Search for the cell housing the specified text and yield its [x, y] center coordinate. 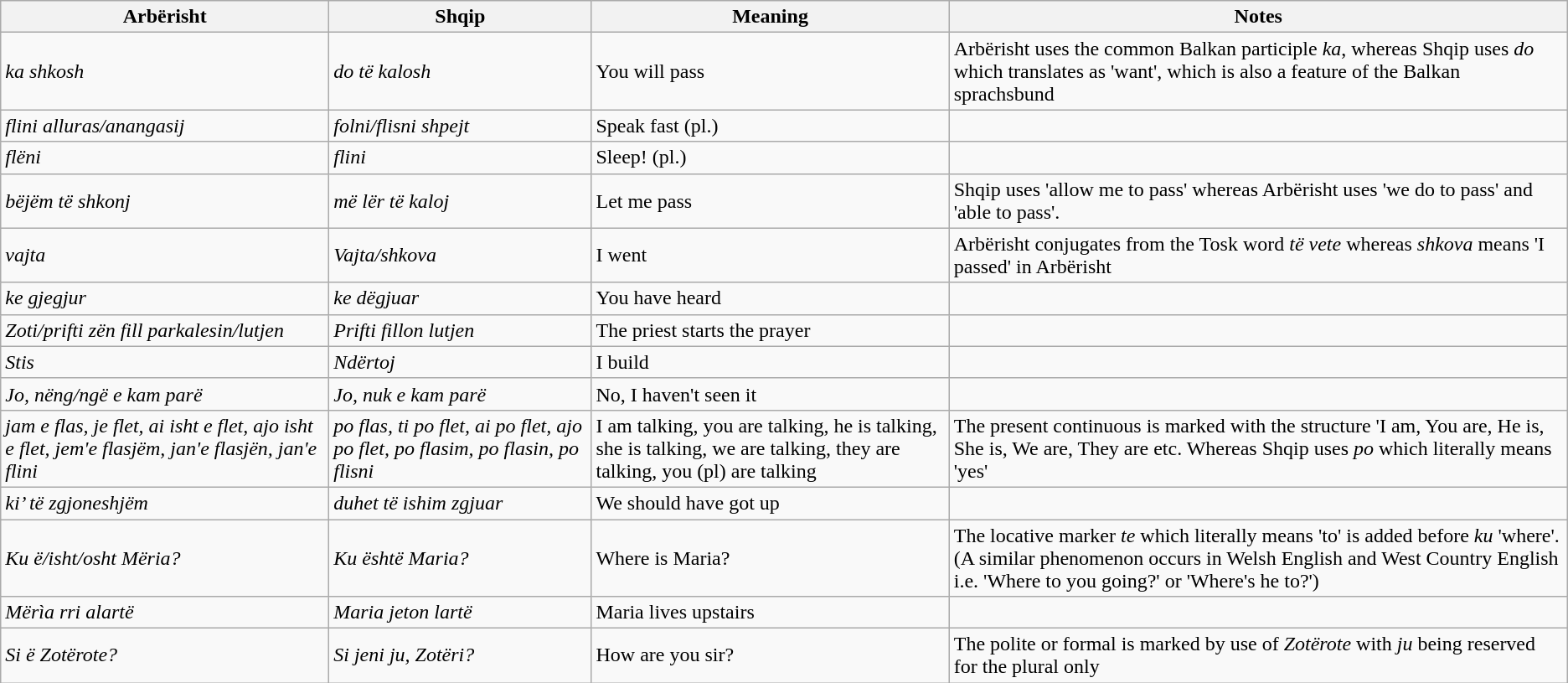
Si ë Zotërote? [165, 655]
ke gjegjur [165, 298]
Stis [165, 362]
Where is Maria? [771, 558]
No, I haven't seen it [771, 394]
ki’ të zgjoneshjëm [165, 503]
Shqip [461, 17]
folni/flisni shpejt [461, 126]
Jo, nëng/ngë e kam parë [165, 394]
më lër të kaloj [461, 201]
Arbërisht conjugates from the Tosk word të vete whereas shkova means 'I passed' in Arbërisht [1258, 255]
duhet të ishim zgjuar [461, 503]
Jo, nuk e kam parë [461, 394]
Meaning [771, 17]
vajta [165, 255]
flini alluras/anangasij [165, 126]
Vajta/shkova [461, 255]
I build [771, 362]
The polite or formal is marked by use of Zotërote with ju being reserved for the plural only [1258, 655]
Let me pass [771, 201]
ke dëgjuar [461, 298]
jam e flas, je flet, ai isht e flet, ajo isht e flet, jem'e flasjëm, jan'e flasjën, jan'e flini [165, 448]
Si jeni ju, Zotëri? [461, 655]
flini [461, 158]
Arbërisht uses the common Balkan participle ka, whereas Shqip uses do which translates as 'want', which is also a feature of the Balkan sprachsbund [1258, 71]
Sleep! (pl.) [771, 158]
Ku ë/isht/osht Mëria? [165, 558]
do të kalosh [461, 71]
I am talking, you are talking, he is talking, she is talking, we are talking, they are talking, you (pl) are talking [771, 448]
The priest starts the prayer [771, 330]
ka shkosh [165, 71]
You will pass [771, 71]
po flas, ti po flet, ai po flet, ajo po flet, po flasim, po flasin, po flisni [461, 448]
bëjëm të shkonj [165, 201]
Speak fast (pl.) [771, 126]
Prifti fillon lutjen [461, 330]
Arbërisht [165, 17]
You have heard [771, 298]
Ku është Maria? [461, 558]
Ndërtoj [461, 362]
Shqip uses 'allow me to pass' whereas Arbërisht uses 'we do to pass' and 'able to pass'. [1258, 201]
We should have got up [771, 503]
Mërìa rri alartë [165, 613]
Zoti/prifti zën fill parkalesin/lutjen [165, 330]
I went [771, 255]
Maria lives upstairs [771, 613]
How are you sir? [771, 655]
flëni [165, 158]
Maria jeton lartë [461, 613]
Notes [1258, 17]
